Determine the (x, y) coordinate at the center of the cell enclosing the given text.  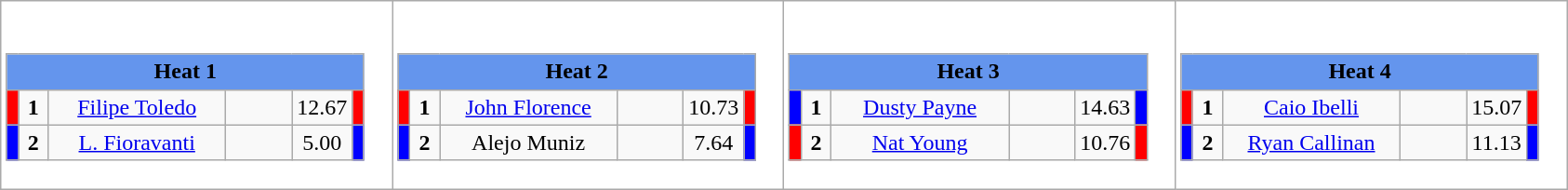
Heat 1 (185, 72)
Heat 2 (577, 72)
12.67 (322, 107)
Heat 3 1 Dusty Payne 14.63 2 Nat Young 10.76 (980, 95)
5.00 (322, 142)
L. Fioravanti (138, 142)
Nat Young (921, 142)
Filipe Toledo (138, 107)
10.76 (1105, 142)
11.13 (1497, 142)
Dusty Payne (921, 107)
Ryan Callinan (1311, 142)
14.63 (1105, 107)
Caio Ibelli (1311, 107)
Heat 4 (1360, 72)
Alejo Muniz (528, 142)
10.73 (714, 107)
Heat 3 (968, 72)
Heat 4 1 Caio Ibelli 15.07 2 Ryan Callinan 11.13 (1371, 95)
Heat 1 1 Filipe Toledo 12.67 2 L. Fioravanti 5.00 (197, 95)
John Florence (528, 107)
15.07 (1497, 107)
Heat 2 1 John Florence 10.73 2 Alejo Muniz 7.64 (588, 95)
7.64 (714, 142)
